Pinpoint the cell where the given text exists, returning its (x, y) midpoint coordinate. 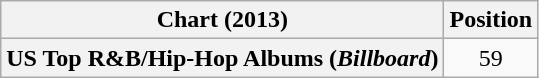
US Top R&B/Hip-Hop Albums (Billboard) (222, 58)
59 (491, 58)
Position (491, 20)
Chart (2013) (222, 20)
